Capture the cell that displays the provided text and extract its [x, y] central coordinate. 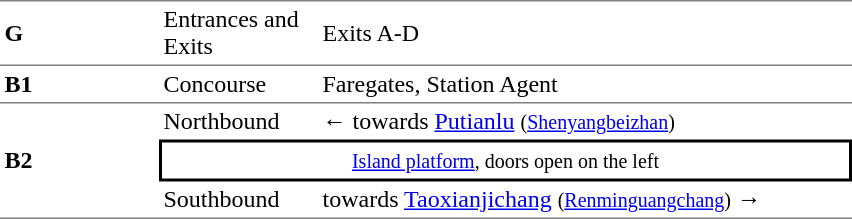
G [80, 33]
Entrances and Exits [238, 33]
Concourse [238, 85]
B1 [80, 85]
Northbound [238, 122]
Exits A-D [585, 33]
← towards Putianlu (Shenyangbeizhan) [585, 122]
Island platform, doors open on the left [506, 161]
Faregates, Station Agent [585, 85]
